From the cell containing the given text, extract its center point as [X, Y] coordinate. 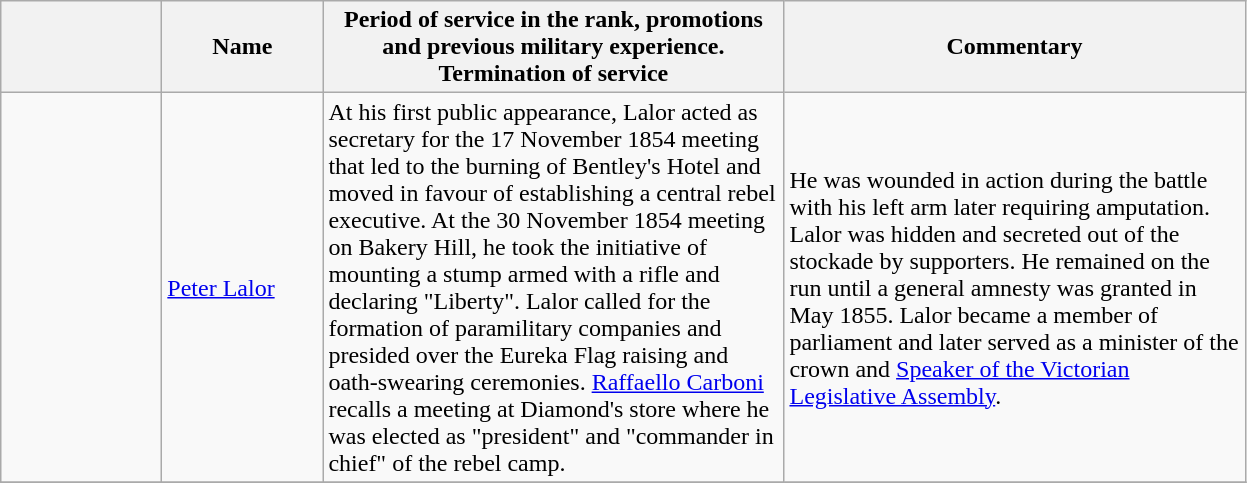
Peter Lalor [242, 288]
Name [242, 47]
Commentary [1014, 47]
Period of service in the rank, promotions and previous military experience. Termination of service [554, 47]
